Output the (X, Y) coordinate of the center of the cell containing the given text.  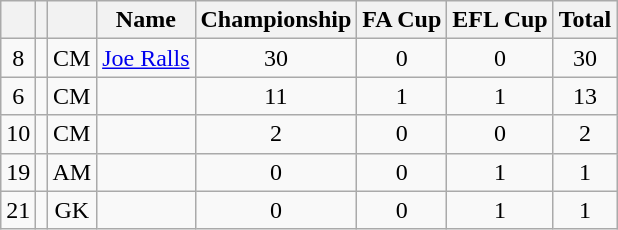
10 (18, 134)
Name (146, 20)
6 (18, 96)
11 (276, 96)
8 (18, 58)
EFL Cup (500, 20)
FA Cup (402, 20)
GK (72, 210)
21 (18, 210)
19 (18, 172)
Championship (276, 20)
AM (72, 172)
13 (585, 96)
Joe Ralls (146, 58)
Total (585, 20)
